Scan for the cell matching the given text and deliver its [x, y] coordinate at center. 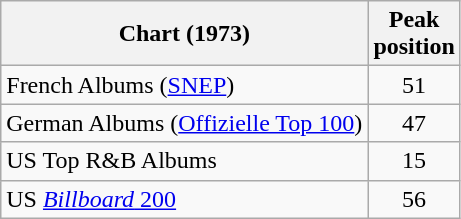
US Billboard 200 [184, 199]
56 [414, 199]
51 [414, 85]
47 [414, 123]
15 [414, 161]
German Albums (Offizielle Top 100) [184, 123]
US Top R&B Albums [184, 161]
Peak position [414, 34]
Chart (1973) [184, 34]
French Albums (SNEP) [184, 85]
